Pinpoint the cell where the given text exists, returning its [X, Y] midpoint coordinate. 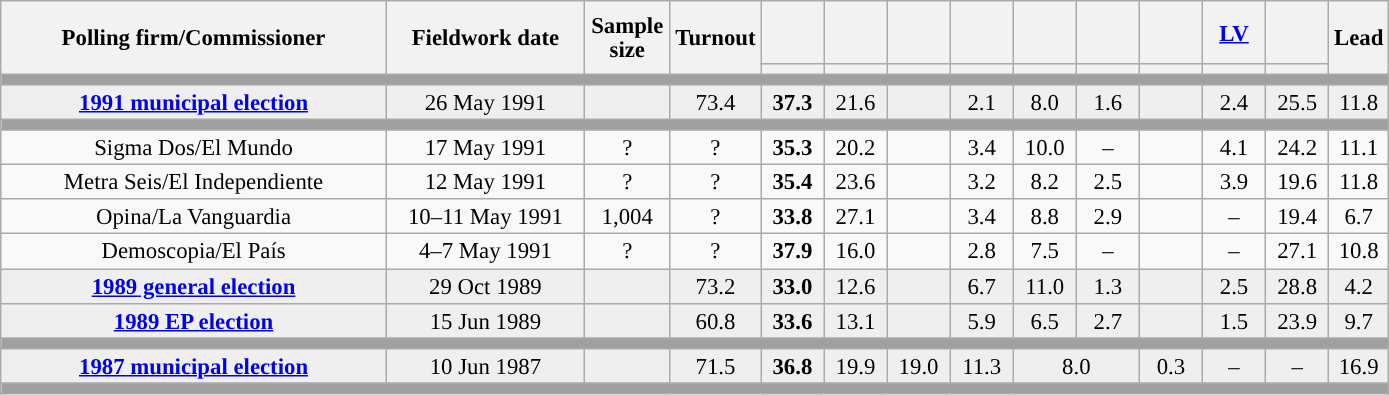
26 May 1991 [485, 102]
71.5 [716, 366]
2.4 [1234, 102]
9.7 [1359, 320]
1987 municipal election [194, 366]
33.8 [792, 218]
29 Oct 1989 [485, 286]
35.4 [792, 182]
Opina/La Vanguardia [194, 218]
1.3 [1108, 286]
20.2 [856, 148]
24.2 [1298, 148]
Metra Seis/El Independiente [194, 182]
4.2 [1359, 286]
2.1 [982, 102]
19.6 [1298, 182]
11.3 [982, 366]
Polling firm/Commissioner [194, 38]
10.0 [1044, 148]
15 Jun 1989 [485, 320]
3.9 [1234, 182]
33.0 [792, 286]
73.4 [716, 102]
Sample size [627, 38]
12 May 1991 [485, 182]
16.9 [1359, 366]
16.0 [856, 252]
1989 EP election [194, 320]
Fieldwork date [485, 38]
19.9 [856, 366]
10 Jun 1987 [485, 366]
12.6 [856, 286]
73.2 [716, 286]
11.0 [1044, 286]
Lead [1359, 38]
2.7 [1108, 320]
37.9 [792, 252]
1.6 [1108, 102]
1991 municipal election [194, 102]
35.3 [792, 148]
60.8 [716, 320]
2.9 [1108, 218]
1989 general election [194, 286]
37.3 [792, 102]
8.2 [1044, 182]
23.9 [1298, 320]
21.6 [856, 102]
1.5 [1234, 320]
5.9 [982, 320]
4.1 [1234, 148]
7.5 [1044, 252]
36.8 [792, 366]
8.8 [1044, 218]
0.3 [1170, 366]
Turnout [716, 38]
33.6 [792, 320]
10–11 May 1991 [485, 218]
17 May 1991 [485, 148]
23.6 [856, 182]
25.5 [1298, 102]
28.8 [1298, 286]
3.2 [982, 182]
19.4 [1298, 218]
Sigma Dos/El Mundo [194, 148]
Demoscopia/El País [194, 252]
19.0 [918, 366]
10.8 [1359, 252]
11.1 [1359, 148]
13.1 [856, 320]
LV [1234, 32]
1,004 [627, 218]
6.5 [1044, 320]
2.8 [982, 252]
4–7 May 1991 [485, 252]
